For the text-containing cell, return its midpoint in (X, Y) coordinate format. 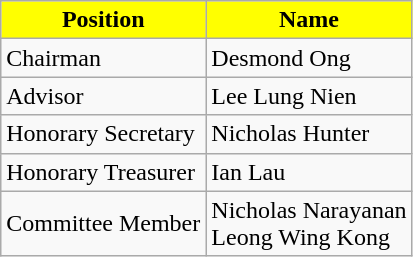
Name (309, 20)
Ian Lau (309, 172)
Chairman (104, 58)
Nicholas NarayananLeong Wing Kong (309, 224)
Honorary Secretary (104, 134)
Advisor (104, 96)
Desmond Ong (309, 58)
Position (104, 20)
Lee Lung Nien (309, 96)
Honorary Treasurer (104, 172)
Committee Member (104, 224)
Nicholas Hunter (309, 134)
